Pinpoint the cell where the given text exists, returning its [X, Y] midpoint coordinate. 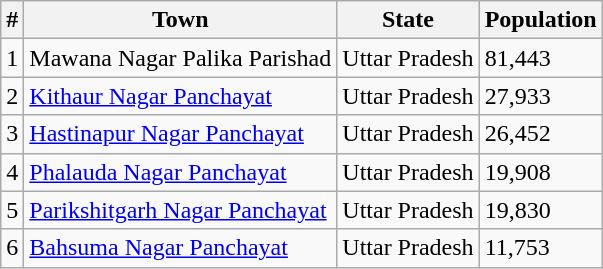
5 [12, 210]
1 [12, 58]
Parikshitgarh Nagar Panchayat [180, 210]
# [12, 20]
Kithaur Nagar Panchayat [180, 96]
2 [12, 96]
4 [12, 172]
81,443 [540, 58]
26,452 [540, 134]
Bahsuma Nagar Panchayat [180, 248]
3 [12, 134]
Population [540, 20]
6 [12, 248]
State [408, 20]
Phalauda Nagar Panchayat [180, 172]
27,933 [540, 96]
11,753 [540, 248]
19,908 [540, 172]
Mawana Nagar Palika Parishad [180, 58]
Hastinapur Nagar Panchayat [180, 134]
19,830 [540, 210]
Town [180, 20]
